Return [x, y] of the center of cell containing provided text 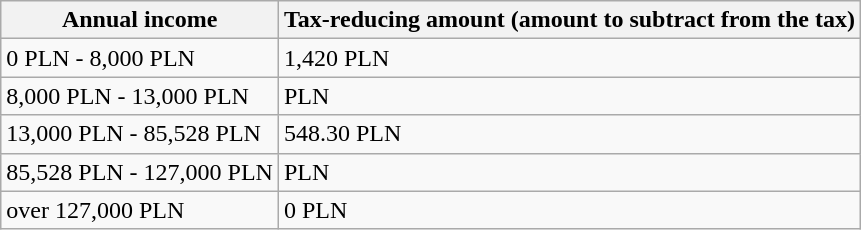
Tax-reducing amount (amount to subtract from the tax) [569, 20]
0 PLN - 8,000 PLN [140, 58]
8,000 PLN - 13,000 PLN [140, 96]
Annual income [140, 20]
0 PLN [569, 210]
85,528 PLN - 127,000 PLN [140, 172]
13,000 PLN - 85,528 PLN [140, 134]
1,420 PLN [569, 58]
548.30 PLN [569, 134]
over 127,000 PLN [140, 210]
